Output the [x, y] coordinate of the center of the cell containing the given text.  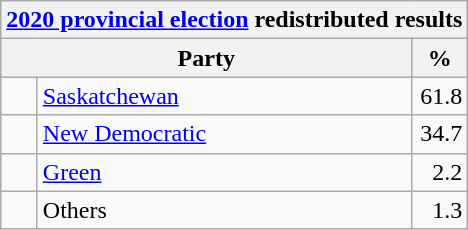
61.8 [440, 96]
2020 provincial election redistributed results [234, 20]
Saskatchewan [224, 96]
Party [206, 58]
Green [224, 172]
New Democratic [224, 134]
34.7 [440, 134]
Others [224, 210]
1.3 [440, 210]
% [440, 58]
2.2 [440, 172]
